Search for the cell housing the specified text and yield its [x, y] center coordinate. 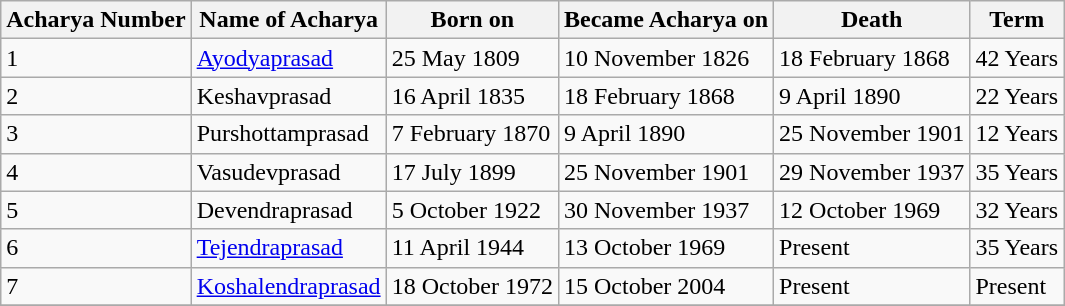
Keshavprasad [288, 96]
11 April 1944 [472, 248]
Ayodyaprasad [288, 58]
6 [96, 248]
13 October 1969 [666, 248]
10 November 1826 [666, 58]
Purshottamprasad [288, 134]
Vasudevprasad [288, 172]
1 [96, 58]
7 February 1870 [472, 134]
12 Years [1017, 134]
Death [872, 20]
15 October 2004 [666, 286]
32 Years [1017, 210]
5 [96, 210]
Born on [472, 20]
Became Acharya on [666, 20]
22 Years [1017, 96]
17 July 1899 [472, 172]
Term [1017, 20]
25 May 1809 [472, 58]
Tejendraprasad [288, 248]
2 [96, 96]
7 [96, 286]
Devendraprasad [288, 210]
5 October 1922 [472, 210]
4 [96, 172]
29 November 1937 [872, 172]
Acharya Number [96, 20]
16 April 1835 [472, 96]
18 October 1972 [472, 286]
Koshalendraprasad [288, 286]
12 October 1969 [872, 210]
42 Years [1017, 58]
Name of Acharya [288, 20]
30 November 1937 [666, 210]
3 [96, 134]
